Identify which cell holds the provided text, then report its (x, y) central coordinate. 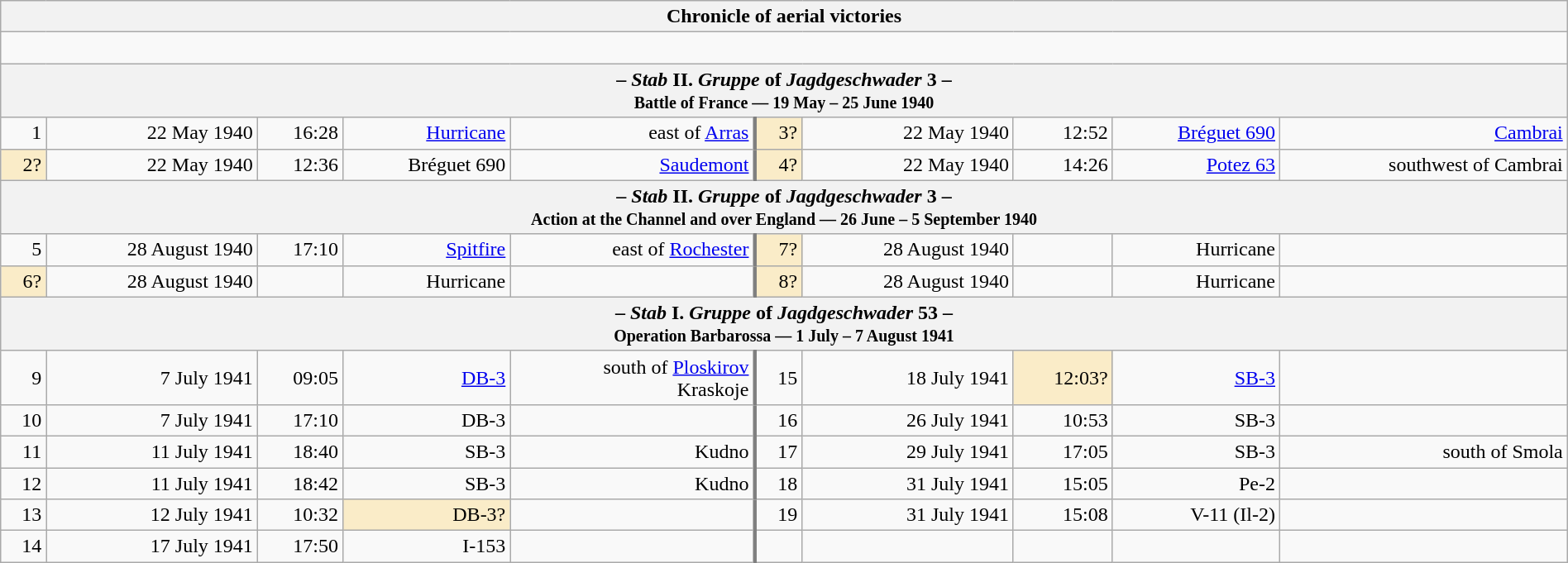
12 July 1941 (152, 515)
– Stab II. Gruppe of Jagdgeschwader 3 –Action at the Channel and over England — 26 June – 5 September 1940 (784, 207)
12:52 (1063, 133)
Potez 63 (1196, 165)
10:53 (1063, 420)
19 (777, 515)
18 (777, 484)
09:05 (299, 377)
– Stab II. Gruppe of Jagdgeschwader 3 –Battle of France — 19 May – 25 June 1940 (784, 91)
V-11 (Il-2) (1196, 515)
DB-3? (426, 515)
12:03? (1063, 377)
16 (777, 420)
Pe-2 (1196, 484)
15:05 (1063, 484)
18:40 (299, 451)
18:42 (299, 484)
Spitfire (426, 250)
14:26 (1063, 165)
29 July 1941 (908, 451)
18 July 1941 (908, 377)
16:28 (299, 133)
17:05 (1063, 451)
17 July 1941 (152, 546)
13 (23, 515)
Chronicle of aerial victories (784, 17)
15 (777, 377)
5 (23, 250)
I-153 (426, 546)
26 July 1941 (908, 420)
17 (777, 451)
17:50 (299, 546)
southwest of Cambrai (1424, 165)
3? (777, 133)
south of Smola (1424, 451)
12 (23, 484)
12:36 (299, 165)
10:32 (299, 515)
4? (777, 165)
14 (23, 546)
1 (23, 133)
9 (23, 377)
2? (23, 165)
15:08 (1063, 515)
7? (777, 250)
10 (23, 420)
Saudemont (633, 165)
east of Arras (633, 133)
11 (23, 451)
east of Rochester (633, 250)
south of PloskirovKraskoje (633, 377)
8? (777, 281)
– Stab I. Gruppe of Jagdgeschwader 53 –Operation Barbarossa — 1 July – 7 August 1941 (784, 324)
Cambrai (1424, 133)
6? (23, 281)
